Capture the cell that displays the provided text and extract its (x, y) central coordinate. 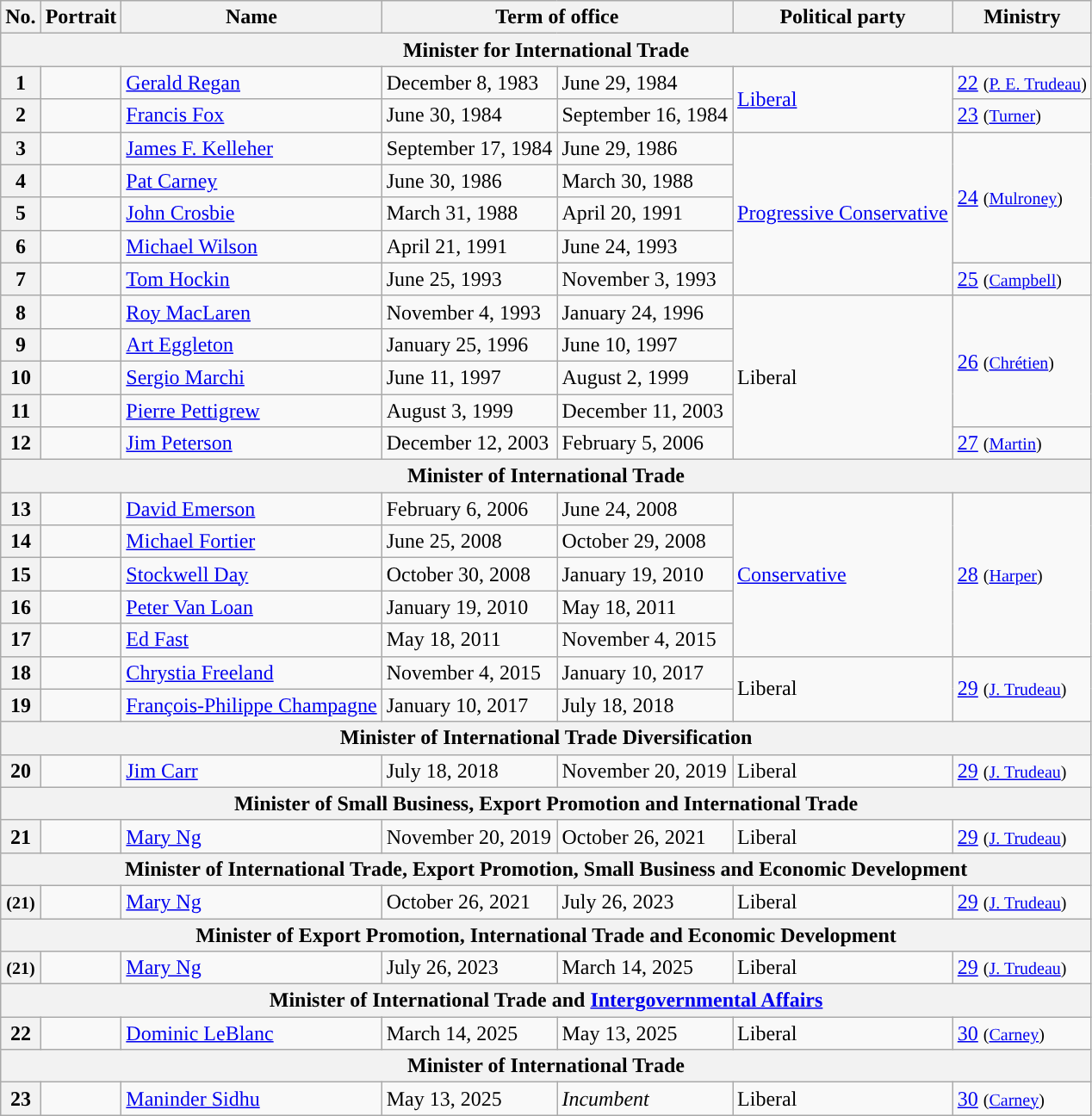
Roy MacLaren (251, 312)
27 (Martin) (1021, 443)
David Emerson (251, 509)
December 8, 1983 (469, 83)
June 25, 1993 (469, 279)
26 (Chrétien) (1021, 361)
Stockwell Day (251, 574)
June 30, 1984 (469, 115)
Michael Wilson (251, 246)
December 12, 2003 (469, 443)
4 (21, 181)
June 25, 2008 (469, 542)
22 (P. E. Trudeau) (1021, 83)
18 (21, 673)
September 16, 1984 (645, 115)
23 (21, 1099)
Dominic LeBlanc (251, 1033)
February 5, 2006 (645, 443)
15 (21, 574)
June 10, 1997 (645, 344)
Minister of International Trade Diversification (546, 738)
Incumbent (645, 1099)
James F. Kelleher (251, 148)
Pat Carney (251, 181)
November 4, 1993 (469, 312)
January 24, 1996 (645, 312)
Conservative (843, 574)
March 31, 1988 (469, 214)
August 2, 1999 (645, 377)
Political party (843, 17)
Jim Carr (251, 771)
2 (21, 115)
June 24, 2008 (645, 509)
8 (21, 312)
20 (21, 771)
October 30, 2008 (469, 574)
9 (21, 344)
Gerald Regan (251, 83)
23 (Turner) (1021, 115)
January 25, 1996 (469, 344)
Sergio Marchi (251, 377)
Minister of International Trade, Export Promotion, Small Business and Economic Development (546, 869)
Portrait (81, 17)
14 (21, 542)
10 (21, 377)
Maninder Sidhu (251, 1099)
12 (21, 443)
Name (251, 17)
November 3, 1993 (645, 279)
21 (21, 836)
7 (21, 279)
6 (21, 246)
Minister for International Trade (546, 50)
Minister of Export Promotion, International Trade and Economic Development (546, 934)
August 3, 1999 (469, 411)
December 11, 2003 (645, 411)
22 (21, 1033)
Ed Fast (251, 640)
Chrystia Freeland (251, 673)
3 (21, 148)
11 (21, 411)
April 21, 1991 (469, 246)
Minister of Small Business, Export Promotion and International Trade (546, 803)
June 29, 1986 (645, 148)
March 30, 1988 (645, 181)
John Crosbie (251, 214)
5 (21, 214)
28 (Harper) (1021, 574)
June 24, 1993 (645, 246)
Peter Van Loan (251, 607)
13 (21, 509)
17 (21, 640)
October 29, 2008 (645, 542)
25 (Campbell) (1021, 279)
Term of office (556, 17)
Michael Fortier (251, 542)
Francis Fox (251, 115)
April 20, 1991 (645, 214)
February 6, 2006 (469, 509)
19 (21, 705)
François-Philippe Champagne (251, 705)
Tom Hockin (251, 279)
Jim Peterson (251, 443)
September 17, 1984 (469, 148)
Minister of International Trade and Intergovernmental Affairs (546, 1001)
Ministry (1021, 17)
Art Eggleton (251, 344)
Progressive Conservative (843, 214)
June 30, 1986 (469, 181)
June 29, 1984 (645, 83)
June 11, 1997 (469, 377)
1 (21, 83)
No. (21, 17)
24 (Mulroney) (1021, 197)
16 (21, 607)
Pierre Pettigrew (251, 411)
